Scan for the cell matching the given text and deliver its [X, Y] coordinate at center. 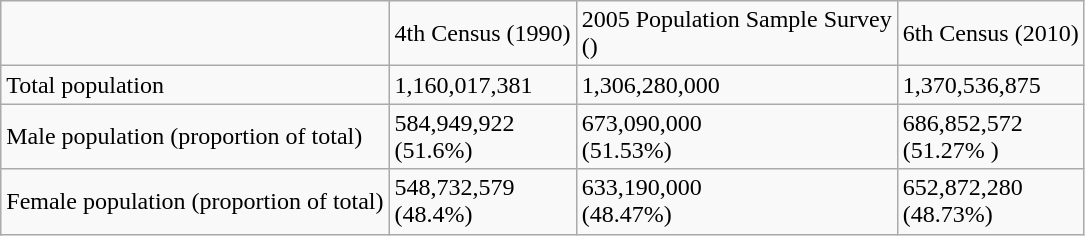
633,190,000(48.47%) [736, 202]
1,306,280,000 [736, 85]
1,160,017,381 [482, 85]
584,949,922(51.6%) [482, 136]
652,872,280(48.73%) [990, 202]
686,852,572(51.27% ) [990, 136]
673,090,000(51.53%) [736, 136]
6th Census (2010) [990, 34]
Total population [195, 85]
Male population (proportion of total) [195, 136]
548,732,579(48.4%) [482, 202]
1,370,536,875 [990, 85]
2005 Population Sample Survey() [736, 34]
Female population (proportion of total) [195, 202]
4th Census (1990) [482, 34]
